Search for the cell housing the specified text and yield its [X, Y] center coordinate. 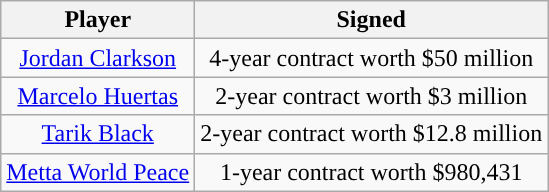
Metta World Peace [98, 172]
Jordan Clarkson [98, 58]
4-year contract worth $50 million [372, 58]
Marcelo Huertas [98, 96]
1-year contract worth $980,431 [372, 172]
Player [98, 20]
Signed [372, 20]
2-year contract worth $12.8 million [372, 134]
2-year contract worth $3 million [372, 96]
Tarik Black [98, 134]
